Output the [X, Y] coordinate of the center of the cell containing the given text.  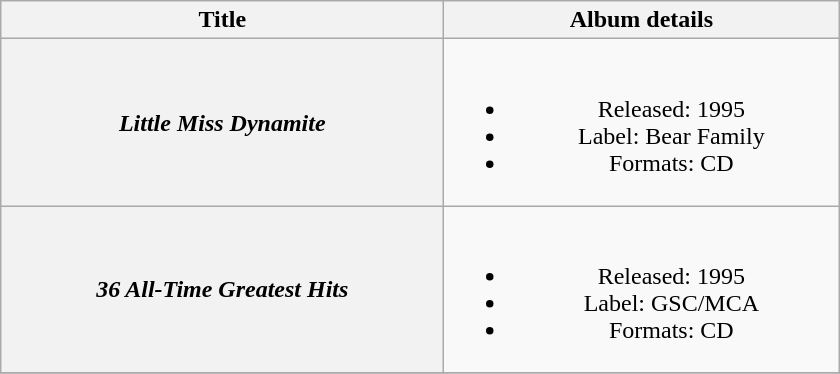
Title [222, 20]
Little Miss Dynamite [222, 122]
Released: 1995Label: Bear FamilyFormats: CD [642, 122]
Released: 1995Label: GSC/MCAFormats: CD [642, 290]
Album details [642, 20]
36 All-Time Greatest Hits [222, 290]
